For the text-containing cell, return its midpoint in (x, y) coordinate format. 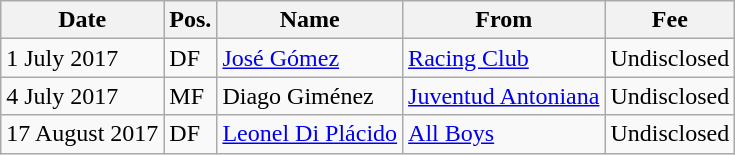
Fee (670, 20)
All Boys (504, 134)
Date (82, 20)
Racing Club (504, 58)
Diago Giménez (310, 96)
1 July 2017 (82, 58)
Pos. (190, 20)
José Gómez (310, 58)
Juventud Antoniana (504, 96)
4 July 2017 (82, 96)
Name (310, 20)
From (504, 20)
17 August 2017 (82, 134)
Leonel Di Plácido (310, 134)
MF (190, 96)
